Return the [X, Y] coordinate for the center point of the cell that contains the specified text.  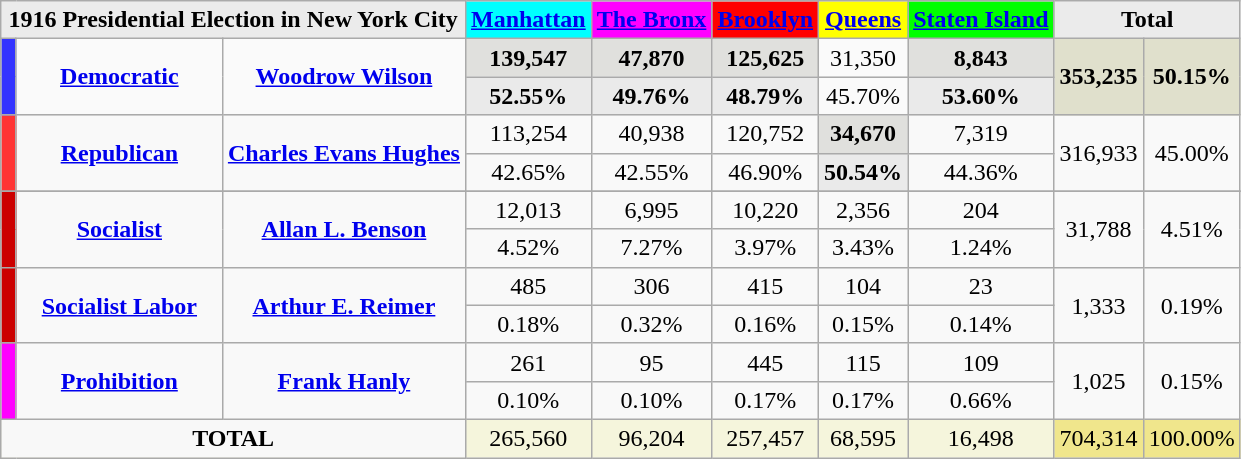
0.32% [652, 324]
120,752 [766, 134]
47,870 [652, 58]
265,560 [528, 438]
0.18% [528, 324]
68,595 [864, 438]
Arthur E. Reimer [344, 305]
316,933 [1098, 153]
42.55% [652, 172]
2,356 [864, 210]
40,938 [652, 134]
306 [652, 286]
Woodrow Wilson [344, 77]
0.66% [981, 400]
23 [981, 286]
3.97% [766, 248]
3.43% [864, 248]
113,254 [528, 134]
42.65% [528, 172]
48.79% [766, 96]
44.36% [981, 172]
96,204 [652, 438]
415 [766, 286]
45.00% [1192, 153]
16,498 [981, 438]
7,319 [981, 134]
Manhattan [528, 20]
Charles Evans Hughes [344, 153]
115 [864, 362]
261 [528, 362]
8,843 [981, 58]
Allan L. Benson [344, 229]
Brooklyn [766, 20]
Socialist [119, 229]
0.14% [981, 324]
The Bronx [652, 20]
1,025 [1098, 381]
Democratic [119, 77]
104 [864, 286]
10,220 [766, 210]
TOTAL [234, 438]
Total [1147, 20]
4.51% [1192, 229]
49.76% [652, 96]
50.15% [1192, 77]
34,670 [864, 134]
6,995 [652, 210]
53.60% [981, 96]
353,235 [1098, 77]
100.00% [1192, 438]
12,013 [528, 210]
Frank Hanly [344, 381]
Prohibition [119, 381]
52.55% [528, 96]
445 [766, 362]
31,350 [864, 58]
204 [981, 210]
Republican [119, 153]
704,314 [1098, 438]
31,788 [1098, 229]
109 [981, 362]
1.24% [981, 248]
46.90% [766, 172]
1,333 [1098, 305]
4.52% [528, 248]
45.70% [864, 96]
95 [652, 362]
485 [528, 286]
0.16% [766, 324]
Staten Island [981, 20]
139,547 [528, 58]
257,457 [766, 438]
Socialist Labor [119, 305]
50.54% [864, 172]
1916 Presidential Election in New York City [234, 20]
125,625 [766, 58]
7.27% [652, 248]
Queens [864, 20]
0.19% [1192, 305]
